Return (x, y) of the center of cell containing provided text 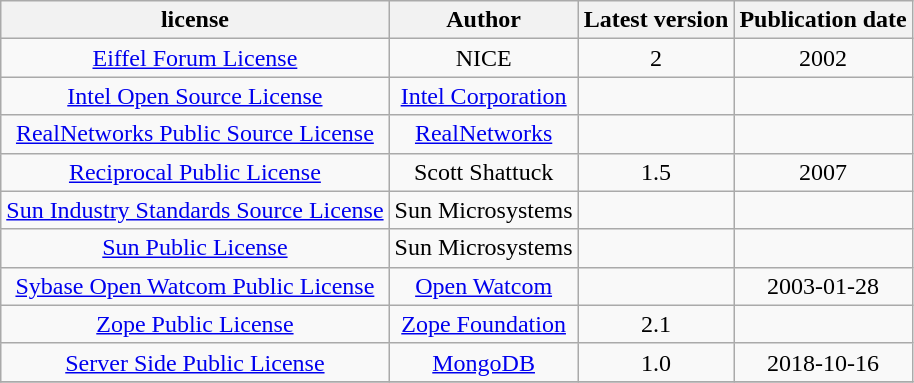
Publication date (823, 20)
2002 (823, 58)
2 (656, 58)
Eiffel Forum License (195, 58)
1.0 (656, 362)
Open Watcom (484, 286)
Intel Corporation (484, 96)
Intel Open Source License (195, 96)
Zope Foundation (484, 324)
Sun Public License (195, 248)
Scott Shattuck (484, 172)
Reciprocal Public License (195, 172)
NICE (484, 58)
Sybase Open Watcom Public License (195, 286)
2018-10-16 (823, 362)
Zope Public License (195, 324)
2.1 (656, 324)
2007 (823, 172)
RealNetworks Public Source License (195, 134)
license (195, 20)
2003-01-28 (823, 286)
1.5 (656, 172)
RealNetworks (484, 134)
Server Side Public License (195, 362)
MongoDB (484, 362)
Latest version (656, 20)
Author (484, 20)
Sun Industry Standards Source License (195, 210)
